Identify which cell holds the provided text, then report its [x, y] central coordinate. 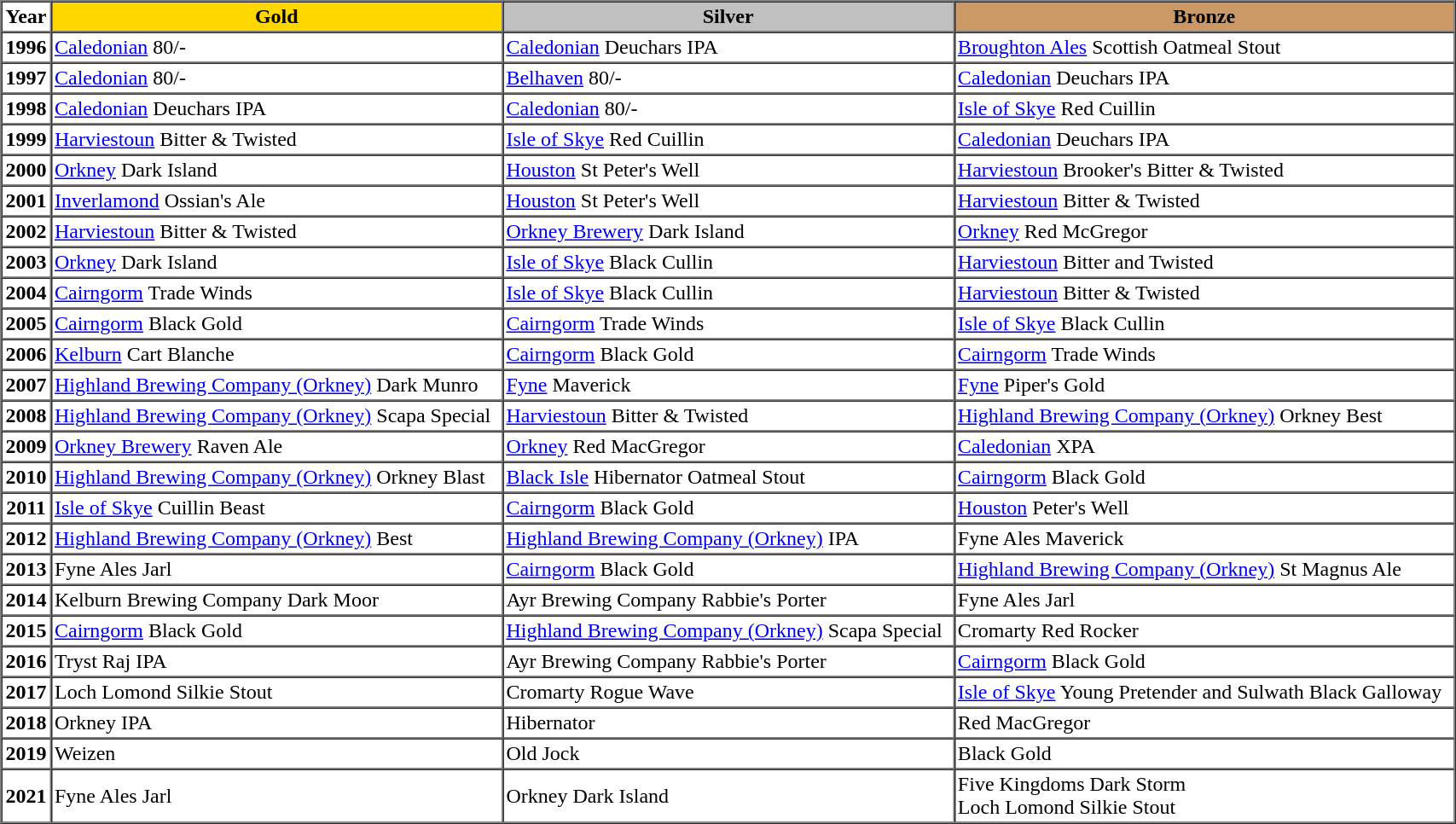
Orkney Red MacGregor [728, 447]
1998 [26, 109]
2005 [26, 324]
Highland Brewing Company (Orkney) IPA [728, 539]
2017 [26, 693]
2009 [26, 447]
Loch Lomond Silkie Stout [276, 693]
2007 [26, 386]
2001 [26, 201]
Kelburn Brewing Company Dark Moor [276, 601]
Broughton Ales Scottish Oatmeal Stout [1204, 48]
Fyne Maverick [728, 386]
Gold [276, 17]
Black Gold [1204, 754]
Orkney Red McGregor [1204, 232]
Kelburn Cart Blanche [276, 355]
Year [26, 17]
2011 [26, 508]
2019 [26, 754]
Tryst Raj IPA [276, 662]
Highland Brewing Company (Orkney) Orkney Blast [276, 478]
Orkney Brewery Dark Island [728, 232]
Bronze [1204, 17]
Highland Brewing Company (Orkney) St Magnus Ale [1204, 570]
Cromarty Red Rocker [1204, 631]
2000 [26, 171]
1996 [26, 48]
Cromarty Rogue Wave [728, 693]
2012 [26, 539]
2008 [26, 416]
2003 [26, 263]
Caledonian XPA [1204, 447]
Fyne Piper's Gold [1204, 386]
Old Jock [728, 754]
Highland Brewing Company (Orkney) Dark Munro [276, 386]
2018 [26, 723]
Harviestoun Brooker's Bitter & Twisted [1204, 171]
Silver [728, 17]
Harviestoun Bitter and Twisted [1204, 263]
2021 [26, 797]
Inverlamond Ossian's Ale [276, 201]
Houston Peter's Well [1204, 508]
2004 [26, 293]
Five Kingdoms Dark StormLoch Lomond Silkie Stout [1204, 797]
Red MacGregor [1204, 723]
Black Isle Hibernator Oatmeal Stout [728, 478]
Orkney Brewery Raven Ale [276, 447]
Belhaven 80/- [728, 78]
Highland Brewing Company (Orkney) Orkney Best [1204, 416]
2006 [26, 355]
2016 [26, 662]
Isle of Skye Cuillin Beast [276, 508]
Isle of Skye Young Pretender and Sulwath Black Galloway [1204, 693]
1997 [26, 78]
Orkney IPA [276, 723]
Highland Brewing Company (Orkney) Best [276, 539]
Hibernator [728, 723]
2010 [26, 478]
2015 [26, 631]
Fyne Ales Maverick [1204, 539]
2013 [26, 570]
2002 [26, 232]
Weizen [276, 754]
1999 [26, 140]
2014 [26, 601]
